Extract the (x, y) coordinate from the center of the cell holding the provided text.  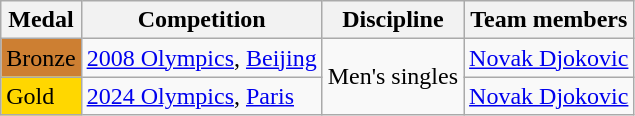
Discipline (392, 20)
2024 Olympics, Paris (202, 96)
Bronze (41, 58)
Competition (202, 20)
Men's singles (392, 77)
Medal (41, 20)
2008 Olympics, Beijing (202, 58)
Team members (549, 20)
Gold (41, 96)
